For the text-containing cell, return its midpoint in [X, Y] coordinate format. 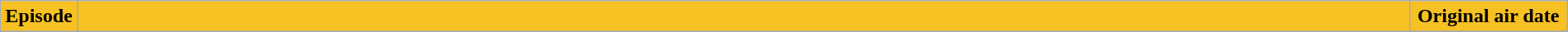
Episode [39, 16]
Original air date [1489, 16]
